For the text-containing cell, return its midpoint in [X, Y] coordinate format. 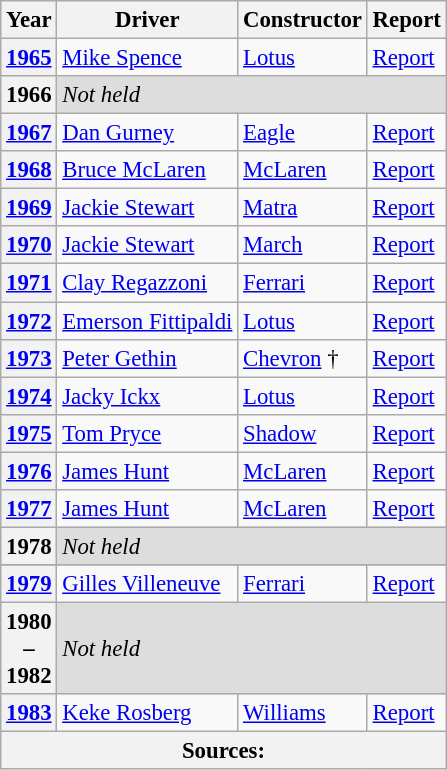
1974 [29, 396]
Matra [303, 208]
Dan Gurney [148, 133]
1965 [29, 58]
1971 [29, 283]
Chevron † [303, 358]
Tom Pryce [148, 433]
Bruce McLaren [148, 170]
1978 [29, 546]
Peter Gethin [148, 358]
1976 [29, 471]
Shadow [303, 433]
1983 [29, 713]
1980–1982 [29, 648]
Mike Spence [148, 58]
1972 [29, 321]
1970 [29, 245]
1977 [29, 509]
1967 [29, 133]
1968 [29, 170]
Emerson Fittipaldi [148, 321]
Clay Regazzoni [148, 283]
Jacky Ickx [148, 396]
1969 [29, 208]
Constructor [303, 20]
Year [29, 20]
1973 [29, 358]
Driver [148, 20]
1966 [29, 95]
Eagle [303, 133]
Keke Rosberg [148, 713]
1975 [29, 433]
Sources: [224, 751]
March [303, 245]
Gilles Villeneuve [148, 584]
Williams [303, 713]
1979 [29, 584]
